Output the [x, y] coordinate of the center of the cell containing the given text.  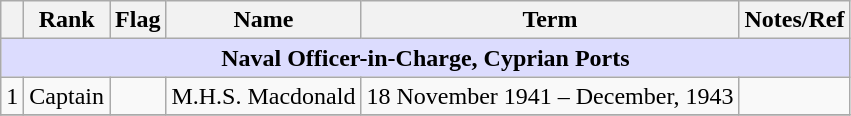
Term [550, 20]
1 [12, 96]
M.H.S. Macdonald [264, 96]
Naval Officer-in-Charge, Cyprian Ports [426, 58]
Name [264, 20]
Rank [67, 20]
Flag [138, 20]
Notes/Ref [794, 20]
18 November 1941 – December, 1943 [550, 96]
Captain [67, 96]
